Return (x, y) of the center of cell containing provided text 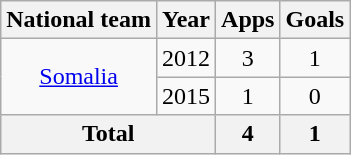
Year (186, 20)
2015 (186, 96)
Goals (315, 20)
4 (248, 134)
2012 (186, 58)
Total (108, 134)
Somalia (79, 77)
Apps (248, 20)
0 (315, 96)
National team (79, 20)
3 (248, 58)
